Search for the cell housing the specified text and yield its (x, y) center coordinate. 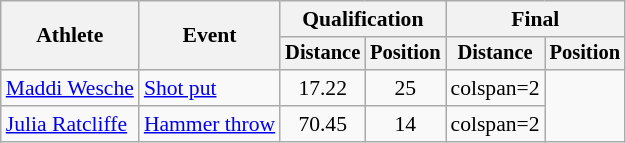
25 (405, 88)
Shot put (210, 88)
Event (210, 36)
Final (536, 19)
14 (405, 124)
Julia Ratcliffe (70, 124)
70.45 (322, 124)
Qualification (362, 19)
Hammer throw (210, 124)
17.22 (322, 88)
Maddi Wesche (70, 88)
Athlete (70, 36)
